Find where the given text appears and provide that cell's center as [x, y] coordinate. 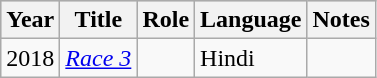
Language [251, 20]
Title [98, 20]
Race 3 [98, 58]
Role [166, 20]
2018 [30, 58]
Notes [341, 20]
Hindi [251, 58]
Year [30, 20]
